Search for the cell housing the specified text and yield its [X, Y] center coordinate. 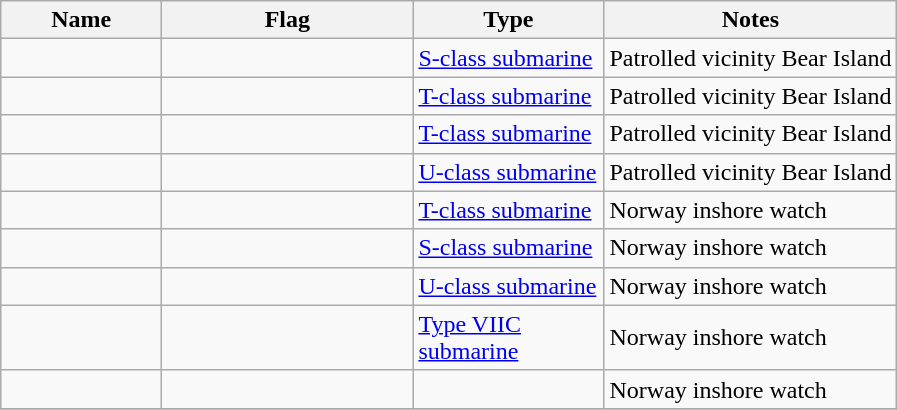
Type [508, 20]
Notes [750, 20]
Flag [288, 20]
Type VIIC submarine [508, 338]
Name [82, 20]
